For the text-containing cell, return its midpoint in (x, y) coordinate format. 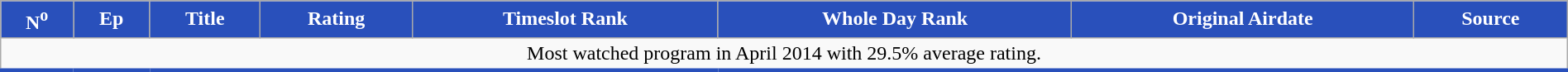
Timeslot Rank (565, 20)
Source (1490, 20)
Original Airdate (1243, 20)
Most watched program in April 2014 with 29.5% average rating. (784, 54)
No (37, 20)
Whole Day Rank (895, 20)
Rating (337, 20)
Ep (111, 20)
Title (205, 20)
